Pinpoint the cell where the given text exists, returning its (X, Y) midpoint coordinate. 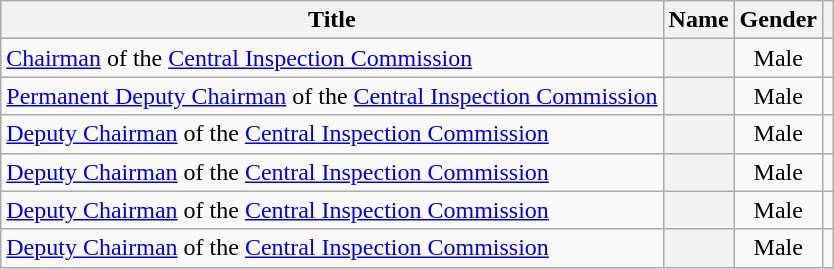
Name (698, 20)
Title (332, 20)
Chairman of the Central Inspection Commission (332, 58)
Gender (778, 20)
Permanent Deputy Chairman of the Central Inspection Commission (332, 96)
